Locate the cell with the specified text and output its [x, y] center coordinate. 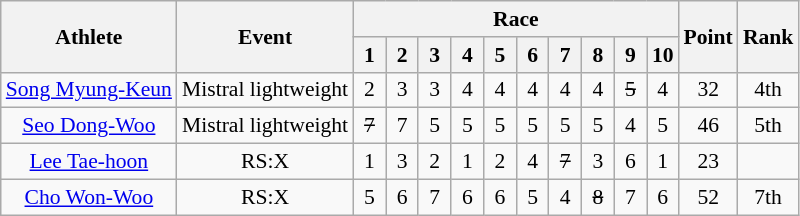
52 [708, 197]
9 [630, 55]
Cho Won-Woo [89, 197]
32 [708, 90]
Lee Tae-hoon [89, 162]
4th [768, 90]
46 [708, 126]
Seo Dong-Woo [89, 126]
Point [708, 36]
Race [516, 19]
5th [768, 126]
Athlete [89, 36]
7th [768, 197]
Rank [768, 36]
23 [708, 162]
10 [663, 55]
Song Myung-Keun [89, 90]
Event [265, 36]
